Capture the cell that displays the provided text and extract its [x, y] central coordinate. 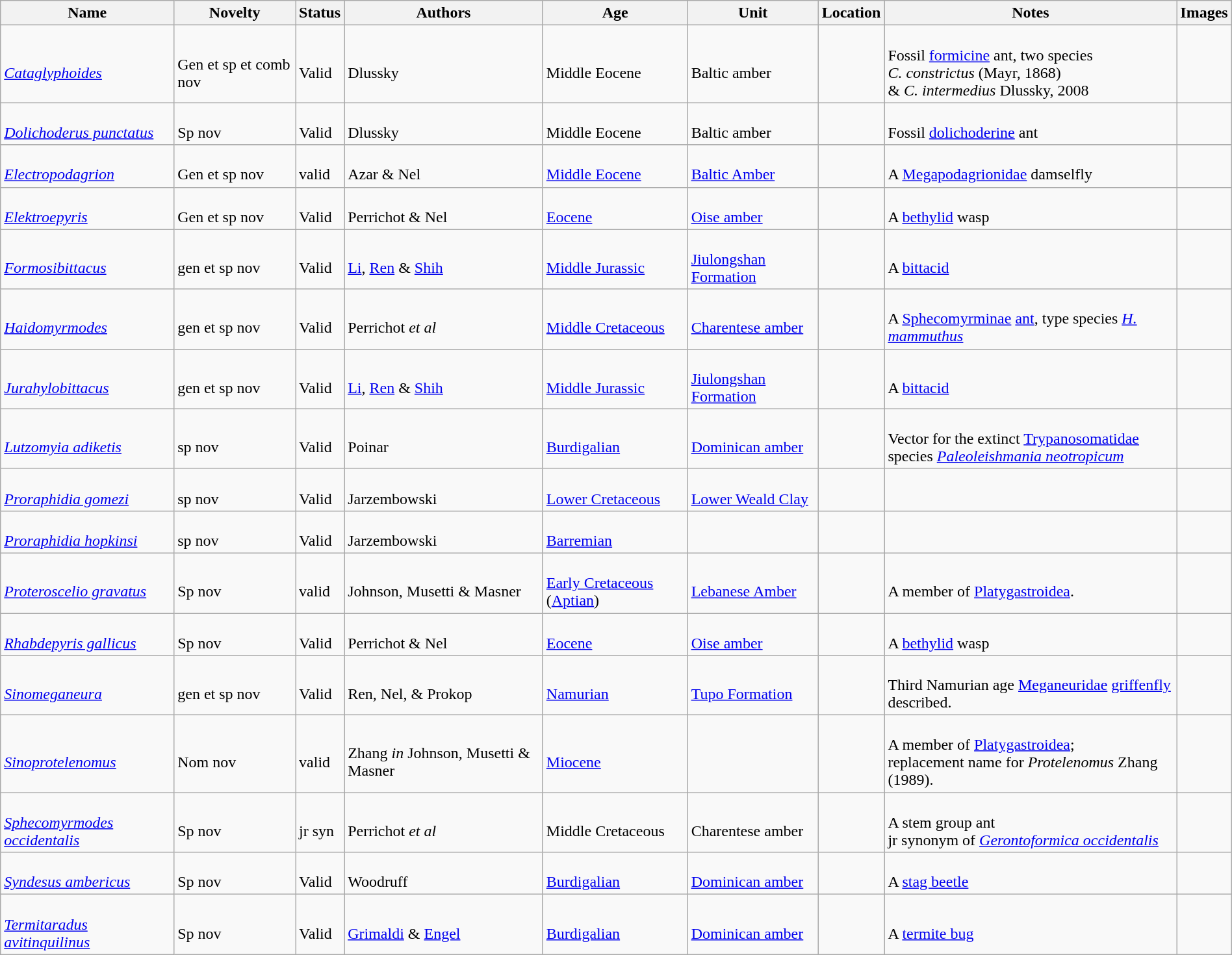
Cataglyphoides [87, 64]
A Megapodagrionidae damselfly [1031, 166]
Fossil formicine ant, two species C. constrictus (Mayr, 1868) & C. intermedius Dlussky, 2008 [1031, 64]
Termitaradus avitinquilinus [87, 924]
Dolichoderus punctatus [87, 123]
Lower Cretaceous [615, 490]
Tupo Formation [752, 685]
Images [1204, 13]
Location [851, 13]
Early Cretaceous (Aptian) [615, 583]
Gen et sp et comb nov [235, 64]
Baltic Amber [752, 166]
Fossil dolichoderine ant [1031, 123]
A Sphecomyrminae ant, type species H. mammuthus [1031, 319]
A member of Platygastroidea; replacement name for Protelenomus Zhang (1989). [1031, 754]
Notes [1031, 13]
A termite bug [1031, 924]
Vector for the extinct Trypanosomatidae species Paleoleishmania neotropicum [1031, 439]
jr syn [320, 822]
Namurian [615, 685]
Nom nov [235, 754]
Third Namurian age Meganeuridae griffenfly described. [1031, 685]
Azar & Nel [444, 166]
Proteroscelio gravatus [87, 583]
Proraphidia gomezi [87, 490]
Lower Weald Clay [752, 490]
Johnson, Musetti & Masner [444, 583]
Grimaldi & Engel [444, 924]
Status [320, 13]
Novelty [235, 13]
Age [615, 13]
Sphecomyrmodes occidentalis [87, 822]
Miocene [615, 754]
Poinar [444, 439]
Syndesus ambericus [87, 873]
A stem group ant jr synonym of Gerontoformica occidentalis [1031, 822]
Proraphidia hopkinsi [87, 531]
Zhang in Johnson, Musetti & Masner [444, 754]
Woodruff [444, 873]
Sinomeganeura [87, 685]
Authors [444, 13]
Sinoprotelenomus [87, 754]
Rhabdepyris gallicus [87, 634]
Jurahylobittacus [87, 379]
Lutzomyia adiketis [87, 439]
Unit [752, 13]
A stag beetle [1031, 873]
Barremian [615, 531]
Name [87, 13]
Electropodagrion [87, 166]
Formosibittacus [87, 259]
Ren, Nel, & Prokop [444, 685]
Lebanese Amber [752, 583]
A member of Platygastroidea. [1031, 583]
Elektroepyris [87, 208]
Haidomyrmodes [87, 319]
